Scan for the cell matching the given text and deliver its [X, Y] coordinate at center. 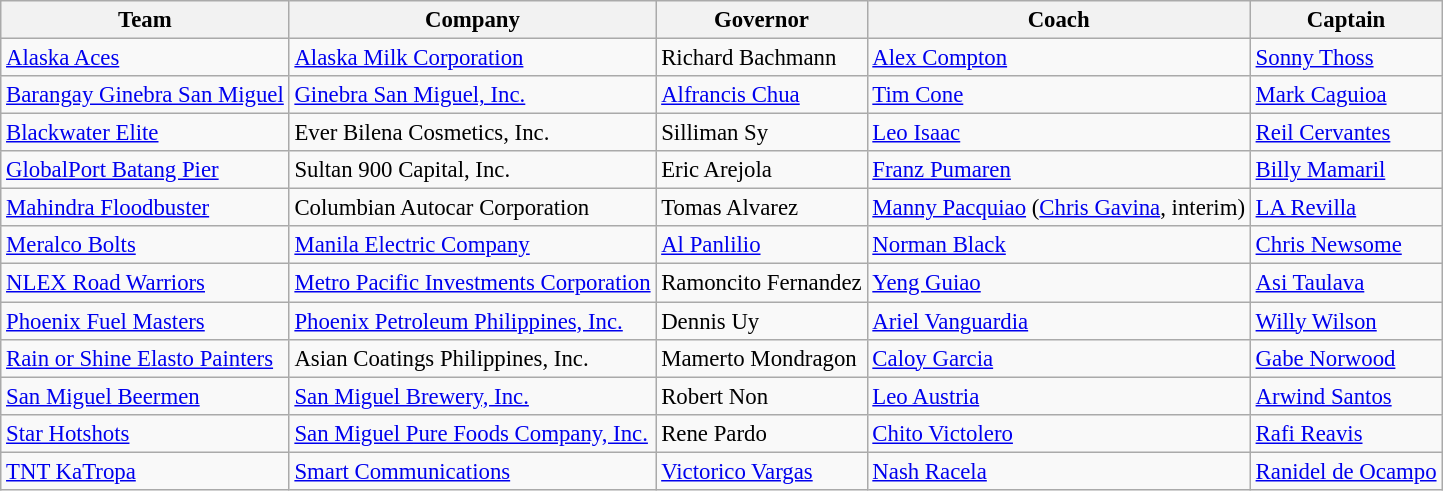
Victorico Vargas [762, 471]
Phoenix Petroleum Philippines, Inc. [472, 321]
Gabe Norwood [1346, 358]
Tomas Alvarez [762, 208]
Silliman Sy [762, 133]
Chris Newsome [1346, 245]
Star Hotshots [145, 433]
Rain or Shine Elasto Painters [145, 358]
Mamerto Mondragon [762, 358]
Alex Compton [1058, 58]
Rene Pardo [762, 433]
Reil Cervantes [1346, 133]
NLEX Road Warriors [145, 283]
Columbian Autocar Corporation [472, 208]
San Miguel Beermen [145, 396]
Alaska Aces [145, 58]
Ramoncito Fernandez [762, 283]
Smart Communications [472, 471]
Willy Wilson [1346, 321]
Leo Austria [1058, 396]
Phoenix Fuel Masters [145, 321]
Blackwater Elite [145, 133]
Mark Caguioa [1346, 95]
Team [145, 20]
Chito Victolero [1058, 433]
San Miguel Brewery, Inc. [472, 396]
Yeng Guiao [1058, 283]
Alfrancis Chua [762, 95]
Ever Bilena Cosmetics, Inc. [472, 133]
Ariel Vanguardia [1058, 321]
Coach [1058, 20]
Asi Taulava [1346, 283]
Sonny Thoss [1346, 58]
Leo Isaac [1058, 133]
Company [472, 20]
Sultan 900 Capital, Inc. [472, 170]
Manny Pacquiao (Chris Gavina, interim) [1058, 208]
Norman Black [1058, 245]
TNT KaTropa [145, 471]
Dennis Uy [762, 321]
GlobalPort Batang Pier [145, 170]
San Miguel Pure Foods Company, Inc. [472, 433]
Meralco Bolts [145, 245]
Robert Non [762, 396]
Rafi Reavis [1346, 433]
Asian Coatings Philippines, Inc. [472, 358]
Alaska Milk Corporation [472, 58]
Captain [1346, 20]
Caloy Garcia [1058, 358]
Richard Bachmann [762, 58]
Billy Mamaril [1346, 170]
Al Panlilio [762, 245]
Metro Pacific Investments Corporation [472, 283]
Ranidel de Ocampo [1346, 471]
LA Revilla [1346, 208]
Governor [762, 20]
Barangay Ginebra San Miguel [145, 95]
Nash Racela [1058, 471]
Eric Arejola [762, 170]
Franz Pumaren [1058, 170]
Tim Cone [1058, 95]
Mahindra Floodbuster [145, 208]
Manila Electric Company [472, 245]
Arwind Santos [1346, 396]
Ginebra San Miguel, Inc. [472, 95]
